Return [x, y] of the center of cell containing provided text 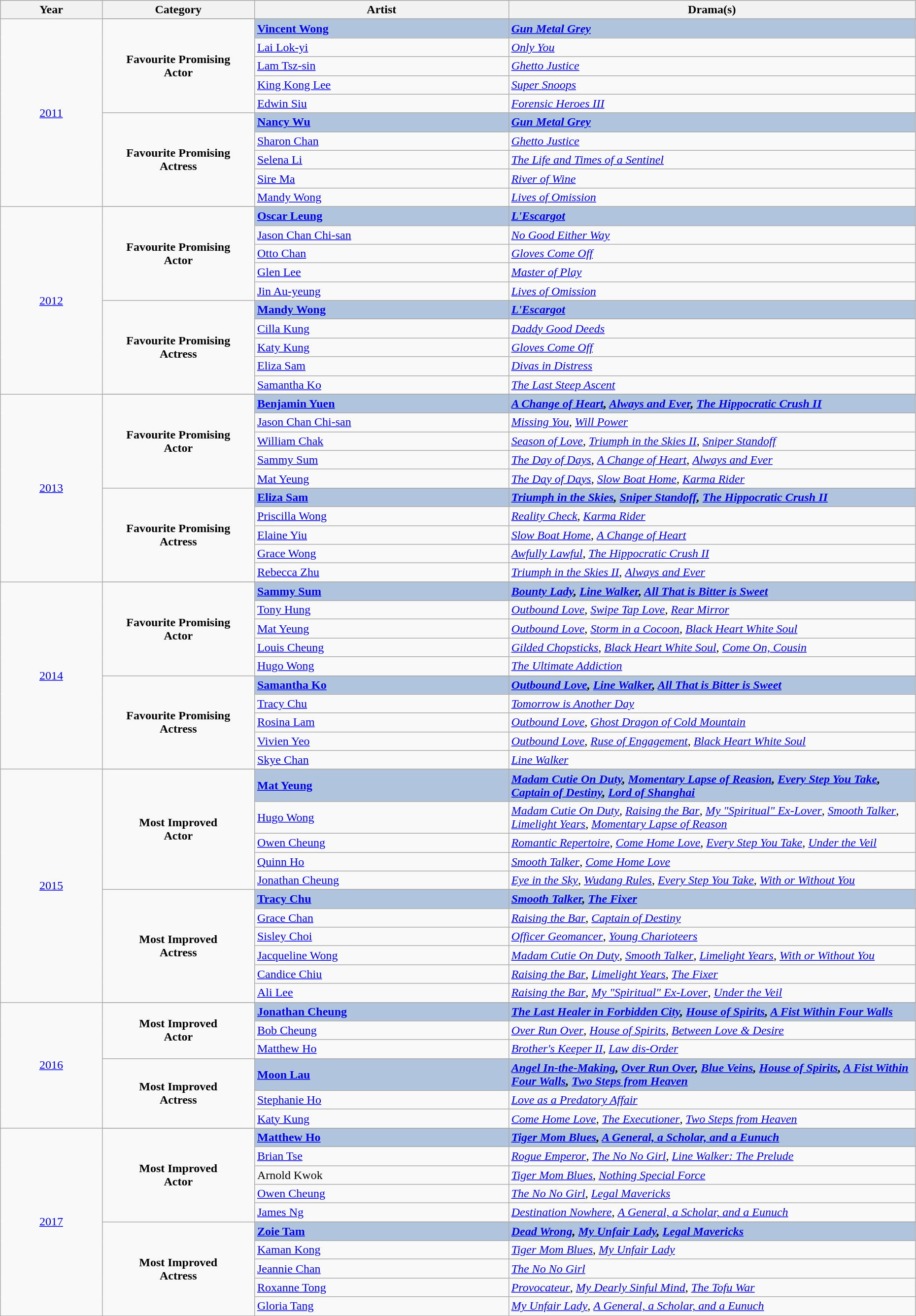
Line Walker [712, 760]
Kaman Kong [381, 1250]
My Unfair Lady, A General, a Scholar, and a Eunuch [712, 1306]
King Kong Lee [381, 85]
William Chak [381, 441]
Elaine Yiu [381, 535]
James Ng [381, 1213]
Rosina Lam [381, 722]
Smooth Talker, The Fixer [712, 899]
2017 [51, 1222]
Reality Check, Karma Rider [712, 516]
Provocateur, My Dearly Sinful Mind, The Tofu War [712, 1287]
Oscar Leung [381, 216]
2016 [51, 1065]
Over Run Over, House of Spirits, Between Love & Desire [712, 1030]
2015 [51, 886]
Jeannie Chan [381, 1269]
Tiger Mom Blues, Nothing Special Force [712, 1175]
Otto Chan [381, 254]
Stephanie Ho [381, 1100]
Triumph in the Skies II, Always and Ever [712, 573]
Outbound Love, Storm in a Cocoon, Black Heart White Soul [712, 629]
Come Home Love, The Executioner, Two Steps from Heaven [712, 1118]
Divas in Distress [712, 366]
The Day of Days, A Change of Heart, Always and Ever [712, 460]
Sire Ma [381, 178]
Quinn Ho [381, 862]
Benjamin Yuen [381, 404]
The No No Girl [712, 1269]
Candice Chiu [381, 974]
Smooth Talker, Come Home Love [712, 862]
Grace Wong [381, 554]
Sharon Chan [381, 141]
2013 [51, 488]
Rebecca Zhu [381, 573]
Season of Love, Triumph in the Skies II, Sniper Standoff [712, 441]
Raising the Bar, Captain of Destiny [712, 918]
Love as a Predatory Affair [712, 1100]
Outbound Love, Line Walker, All That is Bitter is Sweet [712, 685]
Triumph in the Skies, Sniper Standoff, The Hippocratic Crush II [712, 497]
Lai Lok-yi [381, 47]
2011 [51, 113]
Brian Tse [381, 1156]
Drama(s) [712, 10]
Skye Chan [381, 760]
Outbound Love, Swipe Tap Love, Rear Mirror [712, 610]
Bob Cheung [381, 1030]
Year [51, 10]
Eye in the Sky, Wudang Rules, Every Step You Take, With or Without You [712, 880]
Destination Nowhere, A General, a Scholar, and a Eunuch [712, 1213]
Officer Geomancer, Young Charioteers [712, 937]
Vincent Wong [381, 29]
Priscilla Wong [381, 516]
The Last Healer in Forbidden City, House of Spirits, A Fist Within Four Walls [712, 1012]
Outbound Love, Ghost Dragon of Cold Mountain [712, 722]
Bounty Lady, Line Walker, All That is Bitter is Sweet [712, 591]
Jacqueline Wong [381, 955]
Nancy Wu [381, 122]
No Good Either Way [712, 235]
2012 [51, 301]
The Last Steep Ascent [712, 385]
The No No Girl, Legal Mavericks [712, 1194]
Raising the Bar, My "Spiritual" Ex-Lover, Under the Veil [712, 993]
Arnold Kwok [381, 1175]
Gilded Chopsticks, Black Heart White Soul, Come On, Cousin [712, 647]
Only You [712, 47]
Dead Wrong, My Unfair Lady, Legal Mavericks [712, 1231]
Grace Chan [381, 918]
The Ultimate Addiction [712, 666]
Brother's Keeper II, Law dis-Order [712, 1049]
Raising the Bar, Limelight Years, The Fixer [712, 974]
Tomorrow is Another Day [712, 704]
Artist [381, 10]
Gloria Tang [381, 1306]
Outbound Love, Ruse of Engagement, Black Heart White Soul [712, 741]
Tiger Mom Blues, A General, a Scholar, and a Eunuch [712, 1137]
Jin Au-yeung [381, 291]
Master of Play [712, 272]
Madam Cutie On Duty, Momentary Lapse of Reasion, Every Step You Take, Captain of Destiny, Lord of Shanghai [712, 785]
Tony Hung [381, 610]
Daddy Good Deeds [712, 329]
Madam Cutie On Duty, Smooth Talker, Limelight Years, With or Without You [712, 955]
Super Snoops [712, 85]
Glen Lee [381, 272]
Roxanne Tong [381, 1287]
The Day of Days, Slow Boat Home, Karma Rider [712, 478]
Romantic Repertoire, Come Home Love, Every Step You Take, Under the Veil [712, 843]
Forensic Heroes III [712, 103]
Category [178, 10]
Madam Cutie On Duty, Raising the Bar, My "Spiritual" Ex-Lover, Smooth Talker, Limelight Years, Momentary Lapse of Reason [712, 817]
Cilla Kung [381, 329]
Vivien Yeo [381, 741]
Moon Lau [381, 1074]
River of Wine [712, 178]
Lam Tsz-sin [381, 66]
Edwin Siu [381, 103]
Tiger Mom Blues, My Unfair Lady [712, 1250]
A Change of Heart, Always and Ever, The Hippocratic Crush II [712, 404]
The Life and Times of a Sentinel [712, 160]
Missing You, Will Power [712, 422]
Zoie Tam [381, 1231]
Rogue Emperor, The No No Girl, Line Walker: The Prelude [712, 1156]
2014 [51, 676]
Ali Lee [381, 993]
Sisley Choi [381, 937]
Awfully Lawful, The Hippocratic Crush II [712, 554]
Louis Cheung [381, 647]
Angel In-the-Making, Over Run Over, Blue Veins, House of Spirits, A Fist Within Four Walls, Two Steps from Heaven [712, 1074]
Selena Li [381, 160]
Slow Boat Home, A Change of Heart [712, 535]
